Provide the (x, y) coordinate of the cell's center where the given text is located.  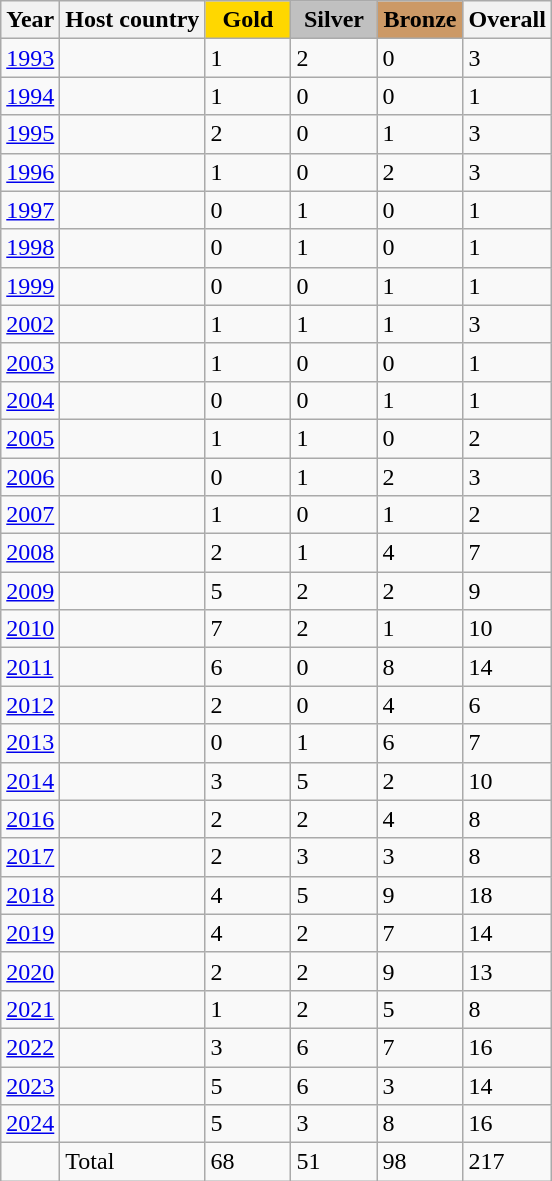
2010 (30, 629)
2022 (30, 1047)
18 (507, 895)
1997 (30, 210)
Year (30, 20)
1993 (30, 58)
2018 (30, 895)
1994 (30, 96)
1998 (30, 248)
2006 (30, 477)
2002 (30, 324)
2020 (30, 971)
Gold (248, 20)
Host country (132, 20)
2016 (30, 819)
Overall (507, 20)
2004 (30, 400)
2013 (30, 743)
2014 (30, 781)
51 (334, 1162)
2005 (30, 438)
68 (248, 1162)
2003 (30, 362)
2024 (30, 1124)
2011 (30, 667)
2021 (30, 1009)
1996 (30, 172)
2023 (30, 1085)
2012 (30, 705)
Bronze (420, 20)
13 (507, 971)
2008 (30, 553)
2007 (30, 515)
98 (420, 1162)
1995 (30, 134)
Total (132, 1162)
2017 (30, 857)
1999 (30, 286)
2019 (30, 933)
2009 (30, 591)
217 (507, 1162)
Silver (334, 20)
